Scan for the cell matching the given text and deliver its [X, Y] coordinate at center. 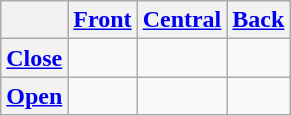
Central [182, 20]
Open [34, 96]
Back [258, 20]
Close [34, 58]
Front [102, 20]
